For the text-containing cell, return its midpoint in (X, Y) coordinate format. 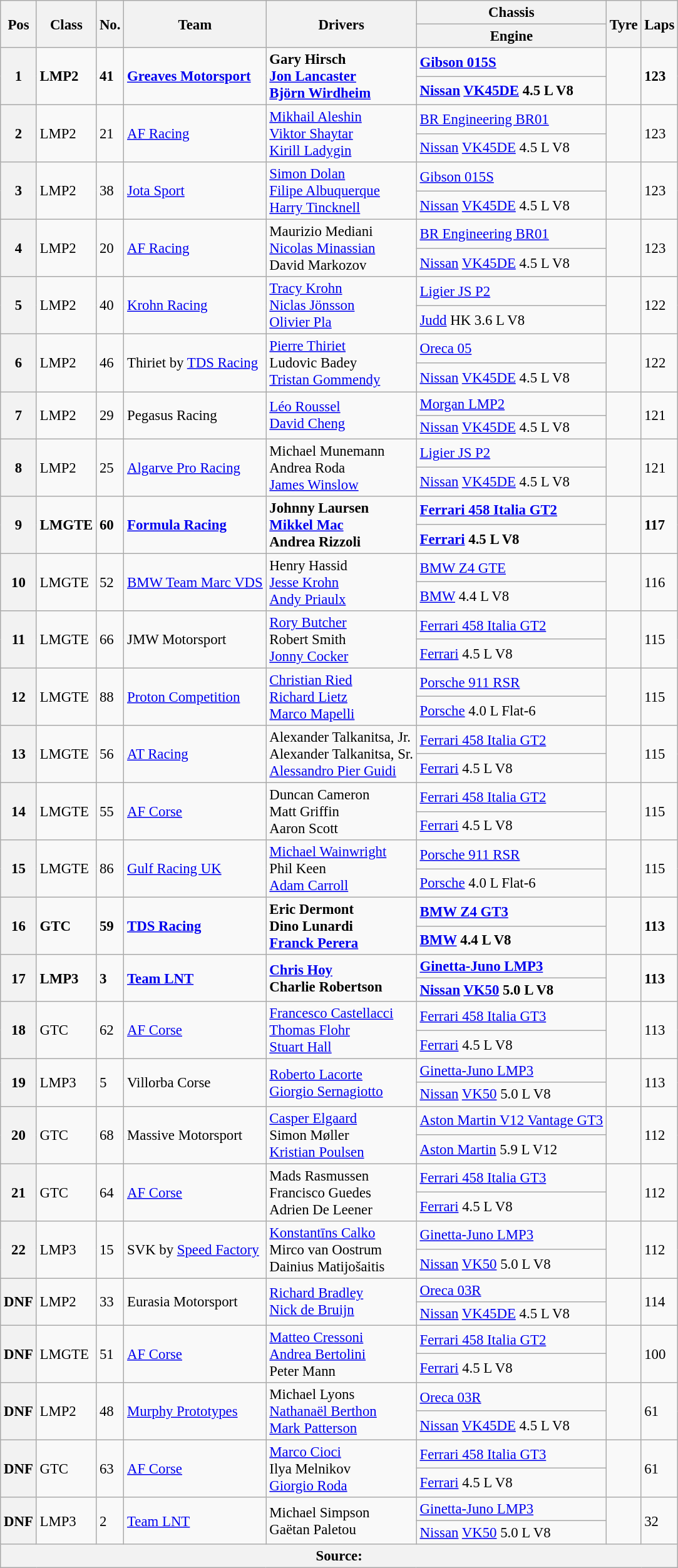
117 (660, 525)
18 (19, 1030)
Thiriet by TDS Racing (195, 363)
Pegasus Racing (195, 416)
Roberto Lacorte Giorgio Sernagiotto (341, 1083)
4 (19, 249)
66 (110, 640)
Konstantīns Calko Mirco van Oostrum Dainius Matijošaitis (341, 1249)
Christian Ried Richard Lietz Marco Mapelli (341, 697)
6 (19, 363)
63 (110, 1468)
22 (19, 1249)
Michael Simpson Gaëtan Paletou (341, 1521)
Judd HK 3.6 L V8 (511, 320)
Henry Hassid Jesse Krohn Andy Priaulx (341, 582)
Krohn Racing (195, 305)
48 (110, 1412)
46 (110, 363)
11 (19, 640)
Gary Hirsch Jon Lancaster Björn Wirdheim (341, 76)
Greaves Motorsport (195, 76)
Matteo Cressoni Andrea Bertolini Peter Mann (341, 1354)
68 (110, 1135)
64 (110, 1192)
Drivers (341, 24)
JMW Motorsport (195, 640)
Eurasia Motorsport (195, 1302)
BMW Z4 GT3 (511, 912)
17 (19, 978)
Alexander Talkanitsa, Jr. Alexander Talkanitsa, Sr. Alessandro Pier Guidi (341, 754)
116 (660, 582)
Massive Motorsport (195, 1135)
Tyre (624, 24)
Class (66, 24)
Eric Dermont Dino Lunardi Franck Perera (341, 926)
Jota Sport (195, 191)
Team (195, 24)
Duncan Cameron Matt Griffin Aaron Scott (341, 811)
14 (19, 811)
Laps (660, 24)
No. (110, 24)
62 (110, 1030)
Johnny Laursen Mikkel Mac Andrea Rizzoli (341, 525)
Chris Hoy Charlie Robertson (341, 978)
12 (19, 697)
Aston Martin 5.9 L V12 (511, 1149)
Maurizio Mediani Nicolas Minassian David Markozov (341, 249)
Morgan LMP2 (511, 404)
1 (19, 76)
16 (19, 926)
114 (660, 1302)
29 (110, 416)
25 (110, 468)
Simon Dolan Filipe Albuquerque Harry Tincknell (341, 191)
Algarve Pro Racing (195, 468)
BMW Z4 GTE (511, 568)
41 (110, 76)
Tracy Krohn Niclas Jönsson Olivier Pla (341, 305)
51 (110, 1354)
Michael Munemann Andrea Roda James Winslow (341, 468)
10 (19, 582)
TDS Racing (195, 926)
Aston Martin V12 Vantage GT3 (511, 1120)
Mads Rasmussen Francisco Guedes Adrien De Leener (341, 1192)
Léo Roussel David Cheng (341, 416)
Rory Butcher Robert Smith Jonny Cocker (341, 640)
Pos (19, 24)
Michael Wainwright Phil Keen Adam Carroll (341, 869)
AT Racing (195, 754)
19 (19, 1083)
8 (19, 468)
86 (110, 869)
Pierre Thiriet Ludovic Badey Tristan Gommendy (341, 363)
Casper Elgaard Simon Møller Kristian Poulsen (341, 1135)
Source: (339, 1556)
Gulf Racing UK (195, 869)
59 (110, 926)
Chassis (511, 13)
Proton Competition (195, 697)
13 (19, 754)
33 (110, 1302)
100 (660, 1354)
Formula Racing (195, 525)
Richard Bradley Nick de Bruijn (341, 1302)
9 (19, 525)
Murphy Prototypes (195, 1412)
Michael Lyons Nathanaël Berthon Mark Patterson (341, 1412)
40 (110, 305)
7 (19, 416)
Oreca 05 (511, 349)
Engine (511, 36)
Marco Cioci Ilya Melnikov Giorgio Roda (341, 1468)
52 (110, 582)
SVK by Speed Factory (195, 1249)
55 (110, 811)
60 (110, 525)
38 (110, 191)
56 (110, 754)
32 (660, 1521)
BMW Team Marc VDS (195, 582)
88 (110, 697)
Villorba Corse (195, 1083)
Mikhail Aleshin Viktor Shaytar Kirill Ladygin (341, 134)
Francesco Castellacci Thomas Flohr Stuart Hall (341, 1030)
